Search for the cell housing the specified text and yield its (X, Y) center coordinate. 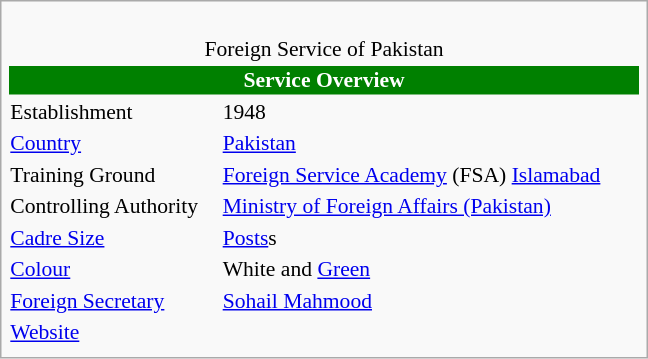
Cadre Size (114, 237)
1948 (430, 111)
Website (114, 332)
White and Green (430, 269)
Sohail Mahmood (430, 300)
Controlling Authority (114, 206)
Service Overview (324, 80)
Training Ground (114, 174)
Foreign Service of Pakistan (324, 36)
Foreign Service Academy (FSA) Islamabad (430, 174)
Establishment (114, 111)
Foreign Secretary (114, 300)
Pakistan (430, 143)
Postss (430, 237)
Ministry of Foreign Affairs (Pakistan) (430, 206)
Colour (114, 269)
Country (114, 143)
